Find where the given text appears and provide that cell's center as (x, y) coordinate. 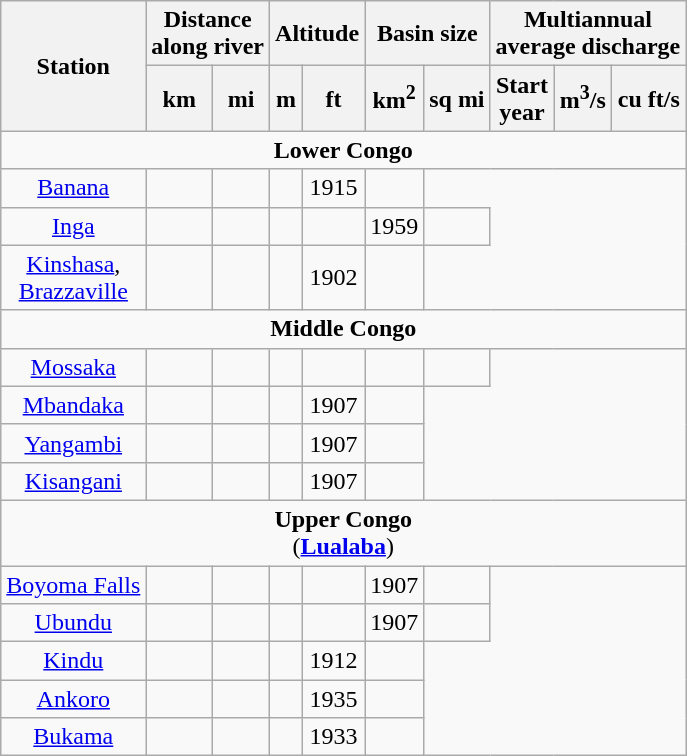
Mbandaka (74, 405)
km2 (394, 98)
1933 (333, 737)
Ubundu (74, 623)
ft (333, 98)
1959 (394, 226)
Kindu (74, 661)
Multiannualaverage discharge (588, 34)
sq mi (457, 98)
Yangambi (74, 443)
m (286, 98)
1935 (333, 699)
Bukama (74, 737)
1915 (333, 188)
Altitude (318, 34)
Station (74, 66)
Middle Congo (344, 329)
m3/s (583, 98)
Lower Congo (344, 150)
1912 (333, 661)
Boyoma Falls (74, 585)
km (180, 98)
Mossaka (74, 367)
Upper Congo(Lualaba) (344, 532)
Startyear (522, 98)
Distancealong river (208, 34)
Kisangani (74, 481)
Banana (74, 188)
Inga (74, 226)
Ankoro (74, 699)
1902 (333, 278)
mi (242, 98)
Basin size (428, 34)
Kinshasa,Brazzaville (74, 278)
cu ft/s (649, 98)
